Identify which cell holds the provided text, then report its (x, y) central coordinate. 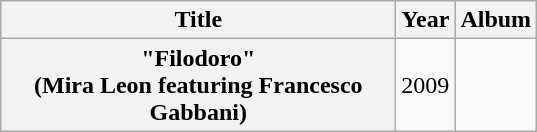
2009 (426, 85)
Title (198, 20)
"Filodoro"(Mira Leon featuring Francesco Gabbani) (198, 85)
Album (496, 20)
Year (426, 20)
